Determine the [x, y] coordinate at the center of the cell enclosing the given text.  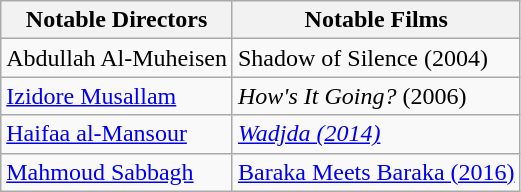
Shadow of Silence (2004) [376, 58]
Mahmoud Sabbagh [117, 172]
Wadjda (2014) [376, 134]
Notable Films [376, 20]
Izidore Musallam [117, 96]
Notable Directors [117, 20]
Baraka Meets Baraka (2016) [376, 172]
Haifaa al-Mansour [117, 134]
Abdullah Al-Muheisen [117, 58]
How's It Going? (2006) [376, 96]
